Detect which cell encompasses the target text, then output its (x, y) center coordinate. 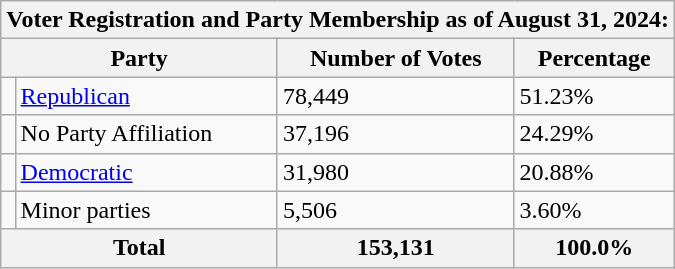
Voter Registration and Party Membership as of August 31, 2024: (338, 20)
31,980 (396, 172)
Party (140, 58)
3.60% (594, 210)
20.88% (594, 172)
No Party Affiliation (146, 134)
37,196 (396, 134)
Total (140, 248)
Number of Votes (396, 58)
51.23% (594, 96)
24.29% (594, 134)
Minor parties (146, 210)
100.0% (594, 248)
Democratic (146, 172)
5,506 (396, 210)
78,449 (396, 96)
Percentage (594, 58)
153,131 (396, 248)
Republican (146, 96)
